Return the [X, Y] coordinate for the center point of the cell that contains the specified text.  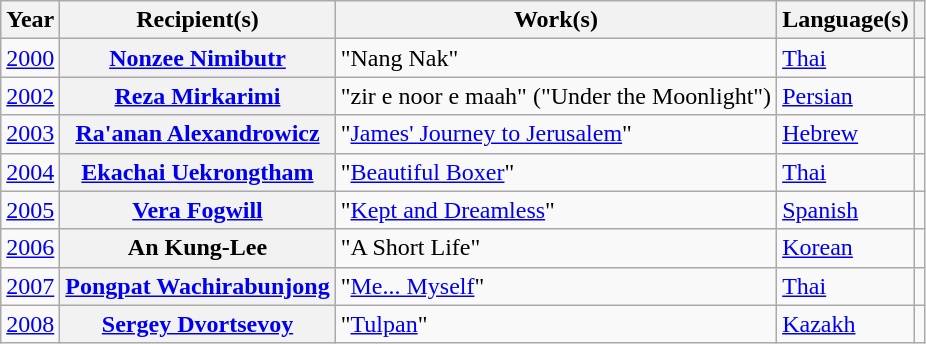
"Kept and Dreamless" [556, 210]
2002 [30, 96]
Vera Fogwill [198, 210]
Hebrew [846, 134]
2008 [30, 324]
"James' Journey to Jerusalem" [556, 134]
"zir e noor e maah" ("Under the Moonlight") [556, 96]
Reza Mirkarimi [198, 96]
Nonzee Nimibutr [198, 58]
Ekachai Uekrongtham [198, 172]
2000 [30, 58]
An Kung-Lee [198, 248]
2003 [30, 134]
Spanish [846, 210]
Kazakh [846, 324]
2007 [30, 286]
Korean [846, 248]
2005 [30, 210]
2006 [30, 248]
Year [30, 20]
"Nang Nak" [556, 58]
"A Short Life" [556, 248]
Persian [846, 96]
Language(s) [846, 20]
"Beautiful Boxer" [556, 172]
2004 [30, 172]
Ra'anan Alexandrowicz [198, 134]
Pongpat Wachirabunjong [198, 286]
"Me... Myself" [556, 286]
Sergey Dvortsevoy [198, 324]
"Tulpan" [556, 324]
Work(s) [556, 20]
Recipient(s) [198, 20]
